Extract the (x, y) coordinate from the center of the cell holding the provided text.  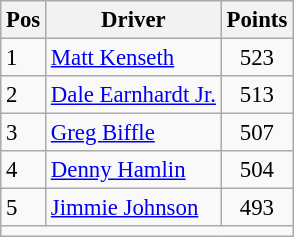
Dale Earnhardt Jr. (134, 95)
Points (256, 20)
3 (24, 133)
5 (24, 208)
1 (24, 58)
504 (256, 170)
Matt Kenseth (134, 58)
Denny Hamlin (134, 170)
Pos (24, 20)
507 (256, 133)
Driver (134, 20)
Jimmie Johnson (134, 208)
Greg Biffle (134, 133)
513 (256, 95)
523 (256, 58)
493 (256, 208)
2 (24, 95)
4 (24, 170)
